Determine the [x, y] coordinate at the center of the cell enclosing the given text.  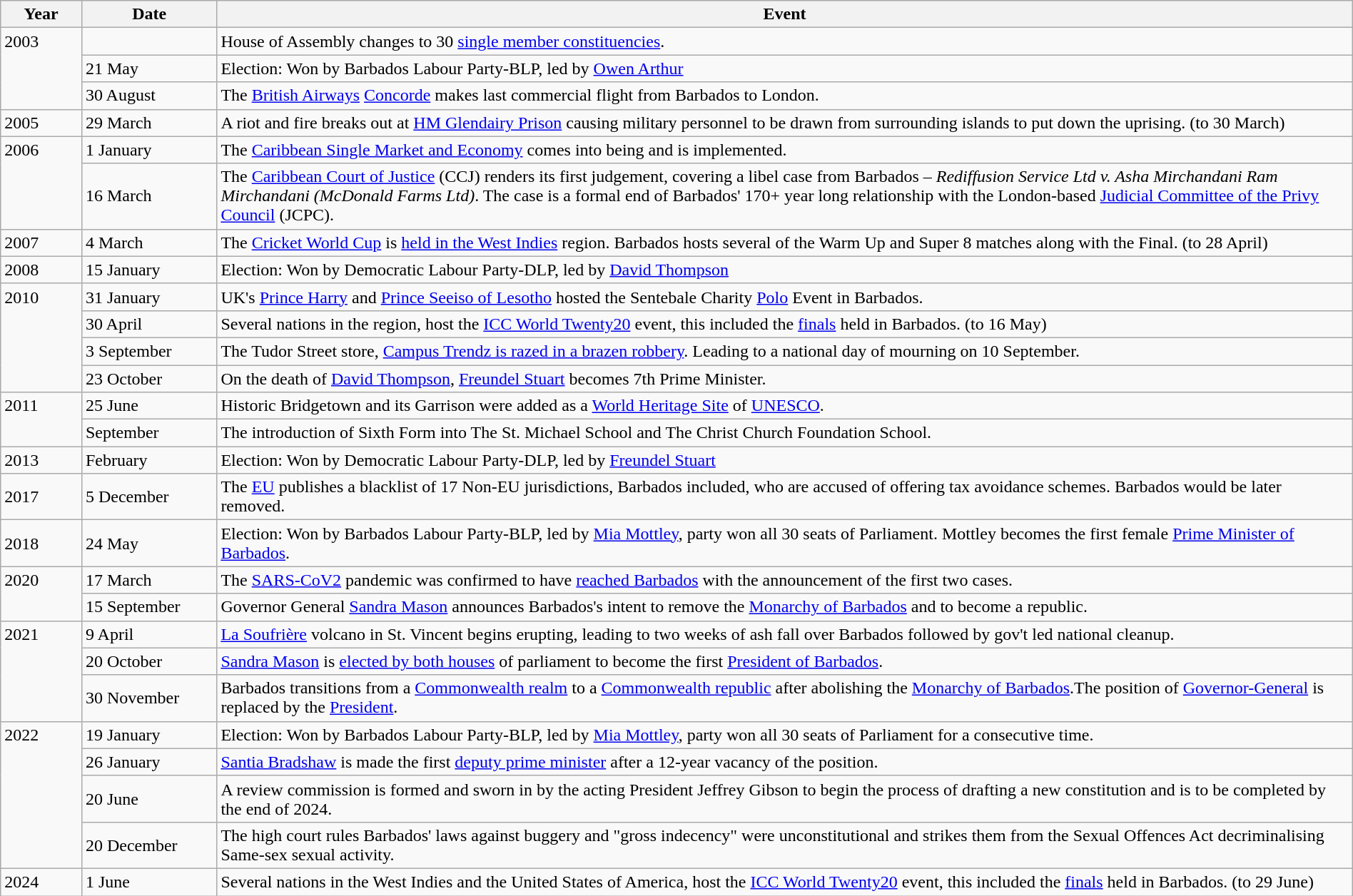
2003 [41, 68]
2020 [41, 594]
2013 [41, 460]
2022 [41, 795]
17 March [148, 580]
Historic Bridgetown and its Garrison were added as a World Heritage Site of UNESCO. [785, 406]
3 September [148, 351]
2018 [41, 544]
15 January [148, 270]
15 September [148, 607]
29 March [148, 123]
The introduction of Sixth Form into The St. Michael School and The Christ Church Foundation School. [785, 433]
UK's Prince Harry and Prince Seeiso of Lesotho hosted the Sentebale Charity Polo Event in Barbados. [785, 297]
21 May [148, 68]
Santia Bradshaw is made the first deputy prime minister after a 12-year vacancy of the position. [785, 762]
31 January [148, 297]
Election: Won by Barbados Labour Party-BLP, led by Owen Arthur [785, 68]
26 January [148, 762]
Several nations in the region, host the ICC World Twenty20 event, this included the finals held in Barbados. (to 16 May) [785, 324]
The SARS-CoV2 pandemic was confirmed to have reached Barbados with the announcement of the first two cases. [785, 580]
30 August [148, 96]
25 June [148, 406]
Election: Won by Democratic Labour Party-DLP, led by Freundel Stuart [785, 460]
On the death of David Thompson, Freundel Stuart becomes 7th Prime Minister. [785, 379]
Election: Won by Barbados Labour Party-BLP, led by Mia Mottley, party won all 30 seats of Parliament for a consecutive time. [785, 735]
2006 [41, 183]
2017 [41, 497]
The Tudor Street store, Campus Trendz is razed in a brazen robbery. Leading to a national day of mourning on 10 September. [785, 351]
24 May [148, 544]
1 January [148, 150]
20 June [148, 799]
4 March [148, 243]
2010 [41, 337]
Event [785, 14]
2011 [41, 419]
1 June [148, 882]
9 April [148, 634]
Election: Won by Democratic Labour Party-DLP, led by David Thompson [785, 270]
20 December [148, 845]
30 November [148, 698]
16 March [148, 196]
Governor General Sandra Mason announces Barbados's intent to remove the Monarchy of Barbados and to become a republic. [785, 607]
La Soufrière volcano in St. Vincent begins erupting, leading to two weeks of ash fall over Barbados followed by gov't led national cleanup. [785, 634]
2005 [41, 123]
2024 [41, 882]
5 December [148, 497]
Sandra Mason is elected by both houses of parliament to become the first President of Barbados. [785, 661]
Year [41, 14]
30 April [148, 324]
2007 [41, 243]
2021 [41, 671]
2008 [41, 270]
23 October [148, 379]
House of Assembly changes to 30 single member constituencies. [785, 41]
February [148, 460]
19 January [148, 735]
September [148, 433]
The British Airways Concorde makes last commercial flight from Barbados to London. [785, 96]
The Caribbean Single Market and Economy comes into being and is implemented. [785, 150]
Date [148, 14]
20 October [148, 661]
